Pinpoint the cell where the given text exists, returning its [X, Y] midpoint coordinate. 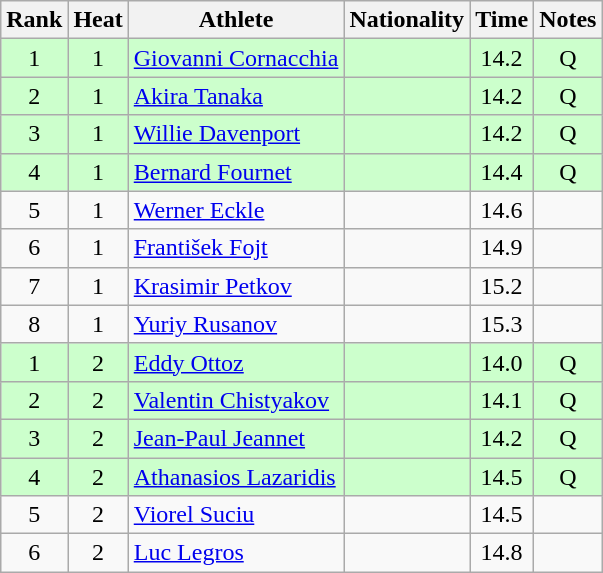
Eddy Ottoz [236, 362]
Time [502, 20]
14.6 [502, 210]
Luc Legros [236, 553]
Akira Tanaka [236, 96]
Nationality [407, 20]
Valentin Chistyakov [236, 400]
František Fojt [236, 248]
8 [34, 324]
Notes [568, 20]
Werner Eckle [236, 210]
14.9 [502, 248]
Jean-Paul Jeannet [236, 438]
Willie Davenport [236, 134]
Athlete [236, 20]
15.2 [502, 286]
Viorel Suciu [236, 515]
Heat [98, 20]
Rank [34, 20]
14.8 [502, 553]
Yuriy Rusanov [236, 324]
Athanasios Lazaridis [236, 477]
Krasimir Petkov [236, 286]
15.3 [502, 324]
14.1 [502, 400]
14.4 [502, 172]
Giovanni Cornacchia [236, 58]
7 [34, 286]
Bernard Fournet [236, 172]
14.0 [502, 362]
